Pinpoint the cell where the given text exists, returning its [X, Y] midpoint coordinate. 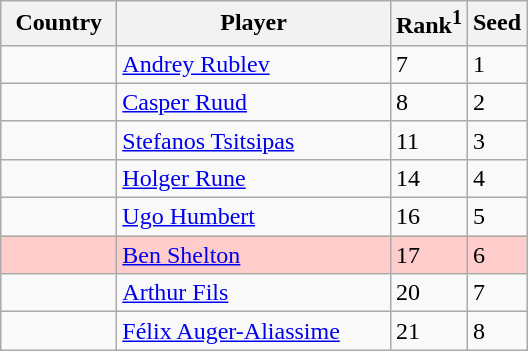
14 [428, 178]
Ugo Humbert [254, 217]
Rank1 [428, 24]
20 [428, 293]
Holger Rune [254, 178]
Andrey Rublev [254, 64]
4 [496, 178]
Stefanos Tsitsipas [254, 140]
Casper Ruud [254, 102]
16 [428, 217]
3 [496, 140]
Ben Shelton [254, 255]
Félix Auger-Aliassime [254, 331]
Player [254, 24]
Country [59, 24]
17 [428, 255]
Seed [496, 24]
21 [428, 331]
11 [428, 140]
5 [496, 217]
2 [496, 102]
6 [496, 255]
Arthur Fils [254, 293]
1 [496, 64]
